Return [X, Y] of the center of cell containing provided text 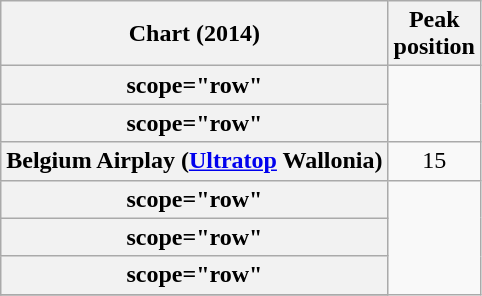
Belgium Airplay (Ultratop Wallonia) [194, 161]
Chart (2014) [194, 34]
15 [434, 161]
Peakposition [434, 34]
